Return (x, y) of the center of cell containing provided text 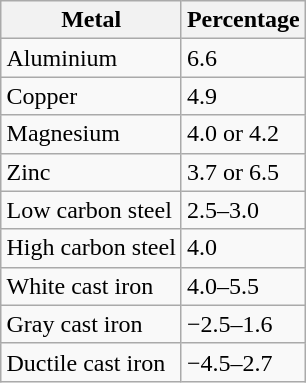
High carbon steel (91, 248)
4.0 or 4.2 (243, 134)
Percentage (243, 20)
4.0 (243, 248)
Low carbon steel (91, 210)
2.5–3.0 (243, 210)
Magnesium (91, 134)
−2.5–1.6 (243, 324)
Copper (91, 96)
6.6 (243, 58)
−4.5–2.7 (243, 362)
Gray cast iron (91, 324)
3.7 or 6.5 (243, 172)
White cast iron (91, 286)
4.0–5.5 (243, 286)
4.9 (243, 96)
Metal (91, 20)
Ductile cast iron (91, 362)
Aluminium (91, 58)
Zinc (91, 172)
